Detect which cell encompasses the target text, then output its [X, Y] center coordinate. 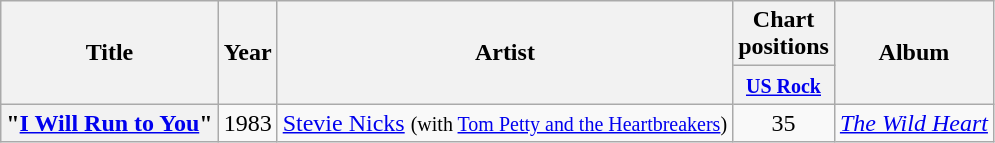
Album [914, 52]
Year [248, 52]
Artist [504, 52]
Title [110, 52]
Stevie Nicks (with Tom Petty and the Heartbreakers) [504, 123]
1983 [248, 123]
The Wild Heart [914, 123]
Chart positions [784, 34]
US Rock [784, 85]
35 [784, 123]
"I Will Run to You" [110, 123]
